Provide the [x, y] coordinate of the cell's center where the given text is located.  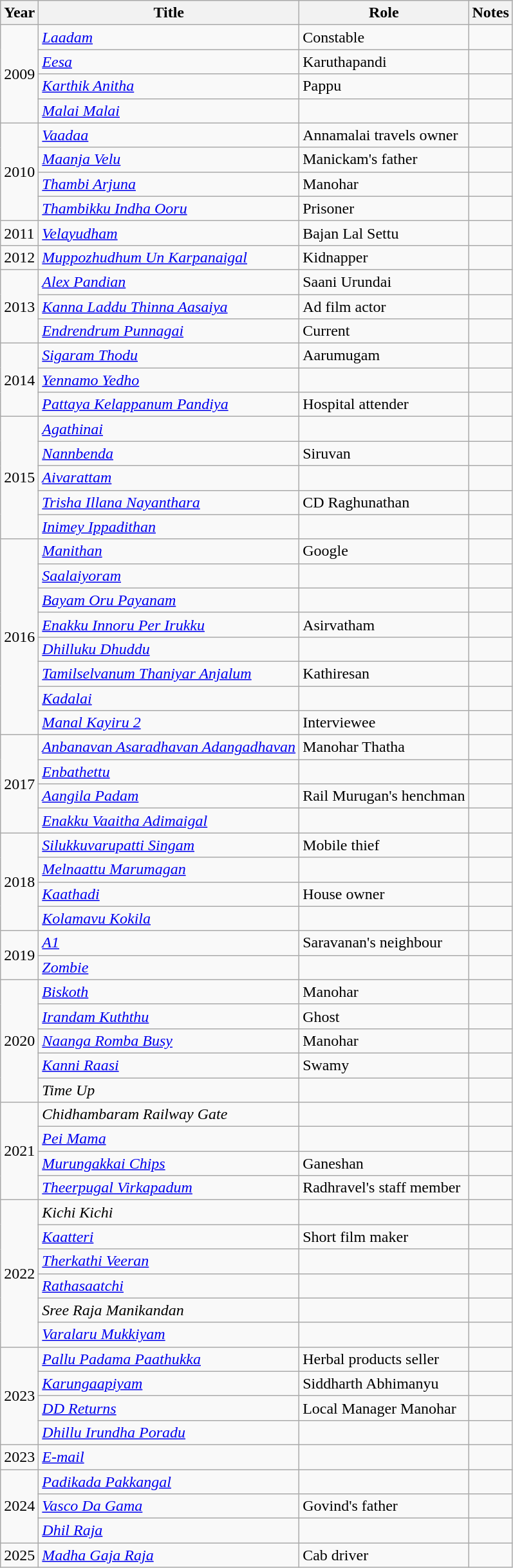
Silukkuvarupatti Singam [169, 845]
Manohar Thatha [384, 747]
Year [19, 13]
2024 [19, 1506]
Yennamo Yedho [169, 380]
Kidnapper [384, 257]
2014 [19, 380]
Local Manager Manohar [384, 1408]
Mobile thief [384, 845]
Biskoth [169, 992]
Trisha Illana Nayanthara [169, 502]
Bayam Oru Payanam [169, 600]
Maanja Velu [169, 160]
Rathasaatchi [169, 1286]
Annamalai travels owner [384, 135]
Govind's father [384, 1506]
Velayudham [169, 233]
Melnaattu Marumagan [169, 870]
Irandam Kuththu [169, 1016]
Inimey Ippadithan [169, 527]
Kadalai [169, 698]
Ghost [384, 1016]
Kolamavu Kokila [169, 918]
Current [384, 331]
Dhilluku Dhuddu [169, 649]
Enbathettu [169, 772]
Bajan Lal Settu [384, 233]
2013 [19, 306]
Saani Urundai [384, 282]
Constable [384, 37]
Interviewee [384, 723]
Kathiresan [384, 673]
2022 [19, 1273]
Aangila Padam [169, 796]
Madha Gaja Raja [169, 1555]
2021 [19, 1151]
Kaathadi [169, 894]
Role [384, 13]
Laadam [169, 37]
Karthik Anitha [169, 86]
Agathinai [169, 429]
Thambi Arjuna [169, 184]
Kanni Raasi [169, 1065]
Ad film actor [384, 307]
Therkathi Veeran [169, 1261]
Kichi Kichi [169, 1212]
Siruvan [384, 453]
Herbal products seller [384, 1359]
2011 [19, 233]
Aivarattam [169, 478]
2016 [19, 637]
E-mail [169, 1457]
Saalaiyoram [169, 576]
A1 [169, 943]
Pappu [384, 86]
Manal Kayiru 2 [169, 723]
Naanga Romba Busy [169, 1041]
CD Raghunathan [384, 502]
Kanna Laddu Thinna Aasaiya [169, 307]
Enakku Innoru Per Irukku [169, 624]
Sigaram Thodu [169, 356]
Rail Murugan's henchman [384, 796]
Zombie [169, 967]
Chidhambaram Railway Gate [169, 1115]
Theerpugal Virkapadum [169, 1188]
2019 [19, 955]
Sree Raja Manikandan [169, 1310]
Endrendrum Punnagai [169, 331]
Anbanavan Asaradhavan Adangadhavan [169, 747]
Prisoner [384, 208]
Dhil Raja [169, 1531]
Varalaru Mukkiyam [169, 1335]
Tamilselvanum Thaniyar Anjalum [169, 673]
Aarumugam [384, 356]
2020 [19, 1041]
Saravanan's neighbour [384, 943]
Pattaya Kelappanum Pandiya [169, 405]
Hospital attender [384, 405]
Manickam's father [384, 160]
2025 [19, 1555]
Time Up [169, 1090]
Murungakkai Chips [169, 1163]
Pallu Padama Paathukka [169, 1359]
Dhillu Irundha Poradu [169, 1432]
Pei Mama [169, 1139]
Padikada Pakkangal [169, 1481]
Cab driver [384, 1555]
2010 [19, 172]
2015 [19, 478]
Radhravel's staff member [384, 1188]
Google [384, 551]
Nannbenda [169, 453]
Malai Malai [169, 111]
Alex Pandian [169, 282]
Thambikku Indha Ooru [169, 208]
Karuthapandi [384, 62]
2012 [19, 257]
Vaadaa [169, 135]
Karungaapiyam [169, 1383]
2018 [19, 882]
Manithan [169, 551]
Eesa [169, 62]
2009 [19, 74]
Notes [490, 13]
DD Returns [169, 1408]
Short film maker [384, 1237]
Enakku Vaaitha Adimaigal [169, 821]
Swamy [384, 1065]
2017 [19, 784]
Asirvatham [384, 624]
Vasco Da Gama [169, 1506]
Muppozhudhum Un Karpanaigal [169, 257]
Siddharth Abhimanyu [384, 1383]
Ganeshan [384, 1163]
House owner [384, 894]
Title [169, 13]
Kaatteri [169, 1237]
